Provide the (X, Y) coordinate of the cell's center where the given text is located.  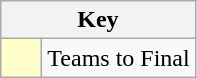
Key (98, 20)
Teams to Final (118, 58)
